Pinpoint the cell where the given text exists, returning its (x, y) midpoint coordinate. 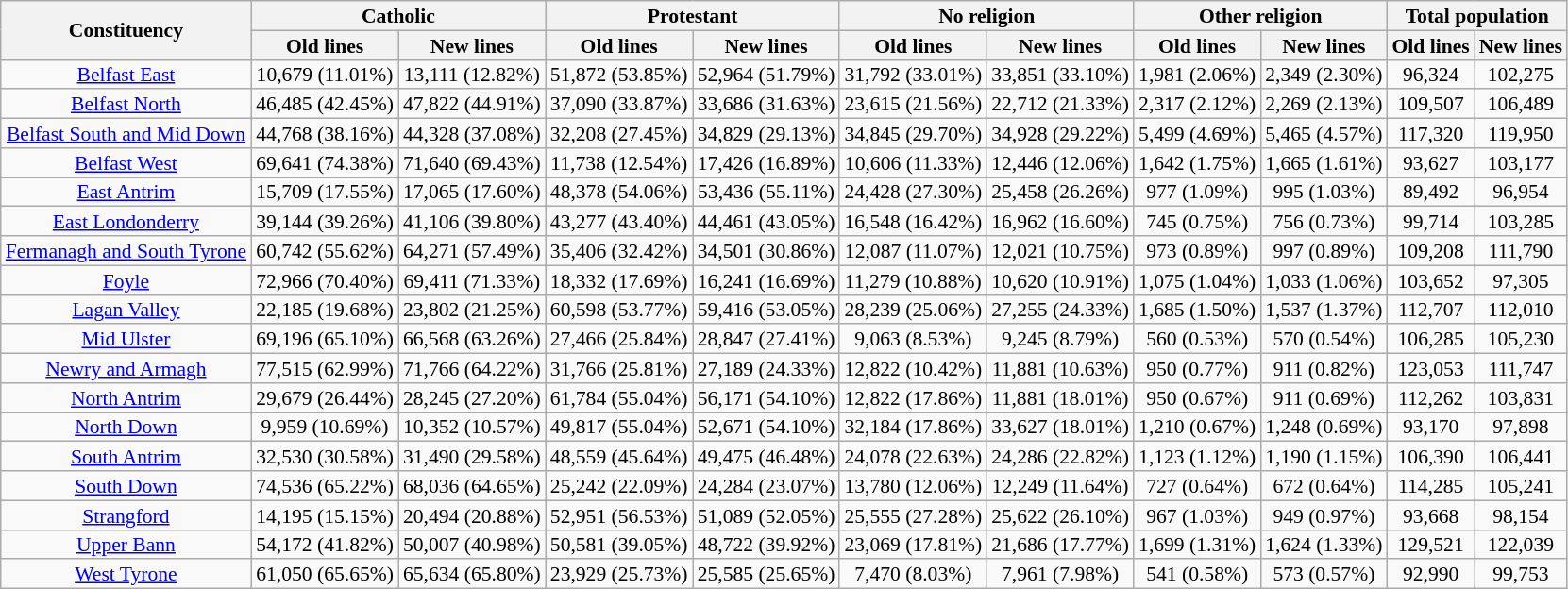
34,501 (30.86%) (767, 251)
48,722 (39.92%) (767, 544)
111,747 (1521, 368)
61,784 (55.04%) (619, 398)
9,959 (10.69%) (325, 427)
745 (0.75%) (1197, 221)
7,961 (7.98%) (1060, 574)
105,241 (1521, 485)
12,822 (17.86%) (913, 398)
10,606 (11.33%) (913, 162)
25,585 (25.65%) (767, 574)
65,634 (65.80%) (472, 574)
69,411 (71.33%) (472, 279)
1,642 (1.75%) (1197, 162)
47,822 (44.91%) (472, 104)
97,305 (1521, 279)
21,686 (17.77%) (1060, 544)
60,598 (53.77%) (619, 310)
69,641 (74.38%) (325, 162)
24,286 (22.82%) (1060, 457)
Protestant (693, 15)
756 (0.73%) (1324, 221)
22,712 (21.33%) (1060, 104)
129,521 (1430, 544)
103,177 (1521, 162)
69,196 (65.10%) (325, 340)
950 (0.77%) (1197, 368)
51,089 (52.05%) (767, 515)
33,851 (33.10%) (1060, 74)
52,951 (56.53%) (619, 515)
North Antrim (126, 398)
10,352 (10.57%) (472, 427)
96,954 (1521, 193)
43,277 (43.40%) (619, 221)
1,537 (1.37%) (1324, 310)
16,241 (16.69%) (767, 279)
28,245 (27.20%) (472, 398)
71,640 (69.43%) (472, 162)
56,171 (54.10%) (767, 398)
28,847 (27.41%) (767, 340)
114,285 (1430, 485)
17,426 (16.89%) (767, 162)
111,790 (1521, 251)
89,492 (1430, 193)
15,709 (17.55%) (325, 193)
59,416 (53.05%) (767, 310)
East Londonderry (126, 221)
14,195 (15.15%) (325, 515)
West Tyrone (126, 574)
34,845 (29.70%) (913, 134)
Newry and Armagh (126, 368)
54,172 (41.82%) (325, 544)
35,406 (32.42%) (619, 251)
49,817 (55.04%) (619, 427)
93,170 (1430, 427)
11,279 (10.88%) (913, 279)
46,485 (42.45%) (325, 104)
93,668 (1430, 515)
Fermanagh and South Tyrone (126, 251)
123,053 (1430, 368)
29,679 (26.44%) (325, 398)
24,078 (22.63%) (913, 457)
10,620 (10.91%) (1060, 279)
1,210 (0.67%) (1197, 427)
31,792 (33.01%) (913, 74)
34,928 (29.22%) (1060, 134)
99,714 (1430, 221)
12,087 (11.07%) (913, 251)
2,317 (2.12%) (1197, 104)
32,184 (17.86%) (913, 427)
967 (1.03%) (1197, 515)
727 (0.64%) (1197, 485)
109,507 (1430, 104)
Lagan Valley (126, 310)
97,898 (1521, 427)
23,069 (17.81%) (913, 544)
71,766 (64.22%) (472, 368)
1,248 (0.69%) (1324, 427)
23,802 (21.25%) (472, 310)
950 (0.67%) (1197, 398)
50,581 (39.05%) (619, 544)
44,768 (38.16%) (325, 134)
1,033 (1.06%) (1324, 279)
16,962 (16.60%) (1060, 221)
11,738 (12.54%) (619, 162)
105,230 (1521, 340)
49,475 (46.48%) (767, 457)
68,036 (64.65%) (472, 485)
77,515 (62.99%) (325, 368)
997 (0.89%) (1324, 251)
12,822 (10.42%) (913, 368)
1,981 (2.06%) (1197, 74)
949 (0.97%) (1324, 515)
Strangford (126, 515)
93,627 (1430, 162)
92,990 (1430, 574)
995 (1.03%) (1324, 193)
112,262 (1430, 398)
Belfast East (126, 74)
9,063 (8.53%) (913, 340)
Foyle (126, 279)
33,686 (31.63%) (767, 104)
37,090 (33.87%) (619, 104)
560 (0.53%) (1197, 340)
973 (0.89%) (1197, 251)
50,007 (40.98%) (472, 544)
122,039 (1521, 544)
11,881 (10.63%) (1060, 368)
112,010 (1521, 310)
5,465 (4.57%) (1324, 134)
60,742 (55.62%) (325, 251)
103,285 (1521, 221)
32,208 (27.45%) (619, 134)
1,190 (1.15%) (1324, 457)
573 (0.57%) (1324, 574)
25,242 (22.09%) (619, 485)
23,615 (21.56%) (913, 104)
27,255 (24.33%) (1060, 310)
East Antrim (126, 193)
106,489 (1521, 104)
911 (0.69%) (1324, 398)
Belfast West (126, 162)
1,685 (1.50%) (1197, 310)
119,950 (1521, 134)
Upper Bann (126, 544)
44,461 (43.05%) (767, 221)
2,269 (2.13%) (1324, 104)
1,665 (1.61%) (1324, 162)
672 (0.64%) (1324, 485)
96,324 (1430, 74)
48,378 (54.06%) (619, 193)
13,111 (12.82%) (472, 74)
52,671 (54.10%) (767, 427)
23,929 (25.73%) (619, 574)
1,075 (1.04%) (1197, 279)
53,436 (55.11%) (767, 193)
24,428 (27.30%) (913, 193)
66,568 (63.26%) (472, 340)
25,555 (27.28%) (913, 515)
98,154 (1521, 515)
22,185 (19.68%) (325, 310)
117,320 (1430, 134)
7,470 (8.03%) (913, 574)
1,123 (1.12%) (1197, 457)
570 (0.54%) (1324, 340)
Belfast North (126, 104)
34,829 (29.13%) (767, 134)
20,494 (20.88%) (472, 515)
64,271 (57.49%) (472, 251)
52,964 (51.79%) (767, 74)
103,831 (1521, 398)
51,872 (53.85%) (619, 74)
1,699 (1.31%) (1197, 544)
North Down (126, 427)
39,144 (39.26%) (325, 221)
Mid Ulster (126, 340)
99,753 (1521, 574)
17,065 (17.60%) (472, 193)
1,624 (1.33%) (1324, 544)
27,189 (24.33%) (767, 368)
25,458 (26.26%) (1060, 193)
72,966 (70.40%) (325, 279)
11,881 (18.01%) (1060, 398)
32,530 (30.58%) (325, 457)
Belfast South and Mid Down (126, 134)
9,245 (8.79%) (1060, 340)
5,499 (4.69%) (1197, 134)
541 (0.58%) (1197, 574)
103,652 (1430, 279)
12,249 (11.64%) (1060, 485)
48,559 (45.64%) (619, 457)
Catholic (398, 15)
24,284 (23.07%) (767, 485)
28,239 (25.06%) (913, 310)
13,780 (12.06%) (913, 485)
33,627 (18.01%) (1060, 427)
10,679 (11.01%) (325, 74)
109,208 (1430, 251)
102,275 (1521, 74)
16,548 (16.42%) (913, 221)
911 (0.82%) (1324, 368)
112,707 (1430, 310)
12,446 (12.06%) (1060, 162)
South Down (126, 485)
44,328 (37.08%) (472, 134)
25,622 (26.10%) (1060, 515)
41,106 (39.80%) (472, 221)
12,021 (10.75%) (1060, 251)
106,441 (1521, 457)
Other religion (1260, 15)
106,390 (1430, 457)
31,490 (29.58%) (472, 457)
No religion (986, 15)
18,332 (17.69%) (619, 279)
Total population (1476, 15)
31,766 (25.81%) (619, 368)
106,285 (1430, 340)
61,050 (65.65%) (325, 574)
74,536 (65.22%) (325, 485)
2,349 (2.30%) (1324, 74)
Constituency (126, 30)
27,466 (25.84%) (619, 340)
977 (1.09%) (1197, 193)
South Antrim (126, 457)
